Detect which cell encompasses the target text, then output its (X, Y) center coordinate. 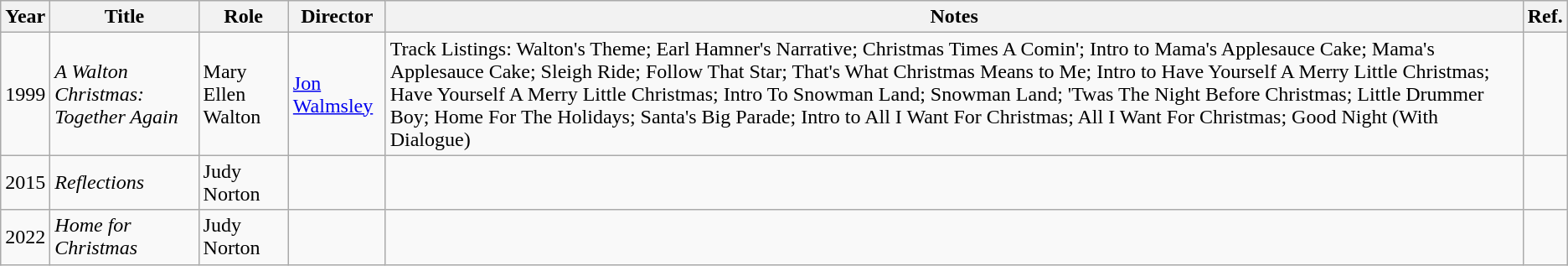
Notes (954, 17)
Role (243, 17)
Home for Christmas (124, 237)
Jon Walmsley (337, 94)
Ref. (1545, 17)
Title (124, 17)
Mary Ellen Walton (243, 94)
1999 (25, 94)
Reflections (124, 183)
A Walton Christmas: Together Again (124, 94)
2022 (25, 237)
2015 (25, 183)
Director (337, 17)
Year (25, 17)
